Locate the cell with the specified text and output its (x, y) center coordinate. 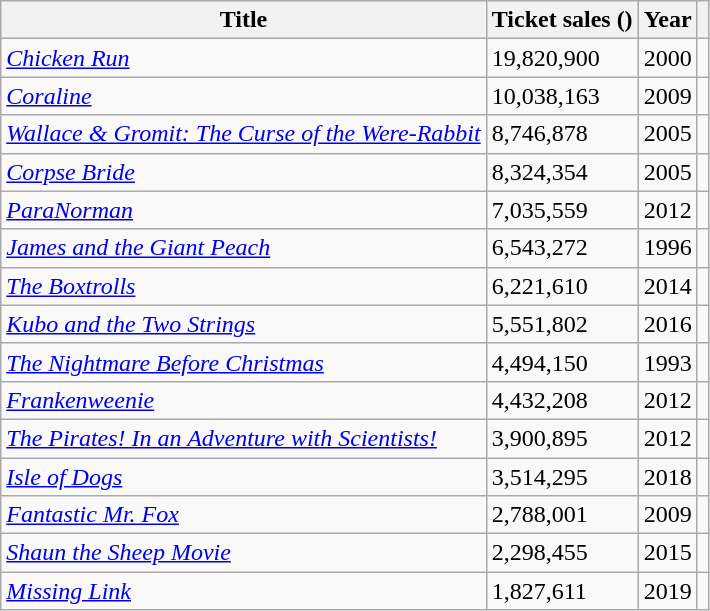
5,551,802 (562, 324)
2016 (668, 324)
1,827,611 (562, 591)
4,432,208 (562, 400)
The Nightmare Before Christmas (244, 362)
2015 (668, 553)
Ticket sales () (562, 20)
4,494,150 (562, 362)
6,543,272 (562, 248)
1996 (668, 248)
Shaun the Sheep Movie (244, 553)
Fantastic Mr. Fox (244, 515)
2019 (668, 591)
Title (244, 20)
Isle of Dogs (244, 477)
6,221,610 (562, 286)
2,298,455 (562, 553)
2014 (668, 286)
3,514,295 (562, 477)
2,788,001 (562, 515)
1993 (668, 362)
10,038,163 (562, 96)
19,820,900 (562, 58)
Kubo and the Two Strings (244, 324)
Corpse Bride (244, 172)
8,746,878 (562, 134)
Year (668, 20)
Missing Link (244, 591)
The Boxtrolls (244, 286)
2018 (668, 477)
7,035,559 (562, 210)
Chicken Run (244, 58)
Frankenweenie (244, 400)
Wallace & Gromit: The Curse of the Were-Rabbit (244, 134)
ParaNorman (244, 210)
3,900,895 (562, 438)
The Pirates! In an Adventure with Scientists! (244, 438)
Coraline (244, 96)
James and the Giant Peach (244, 248)
8,324,354 (562, 172)
2000 (668, 58)
